Locate the cell with the specified text and output its (X, Y) center coordinate. 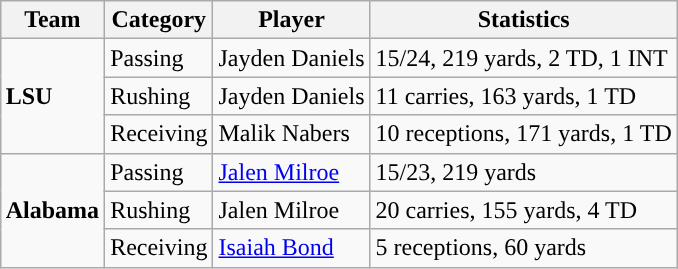
20 carries, 155 yards, 4 TD (524, 210)
Statistics (524, 20)
Malik Nabers (292, 134)
15/24, 219 yards, 2 TD, 1 INT (524, 58)
5 receptions, 60 yards (524, 248)
Isaiah Bond (292, 248)
10 receptions, 171 yards, 1 TD (524, 134)
Category (159, 20)
Team (52, 20)
15/23, 219 yards (524, 172)
LSU (52, 96)
Alabama (52, 210)
11 carries, 163 yards, 1 TD (524, 96)
Player (292, 20)
